Identify which cell holds the provided text, then report its [x, y] central coordinate. 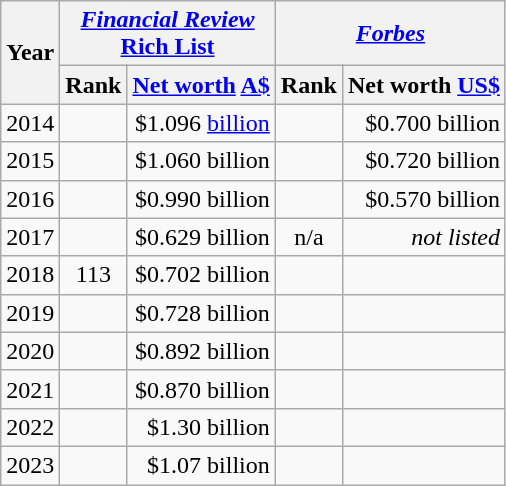
$0.702 billion [201, 275]
$1.07 billion [201, 465]
Forbes [390, 34]
2021 [30, 389]
$0.570 billion [424, 199]
2018 [30, 275]
2014 [30, 123]
2019 [30, 313]
$0.720 billion [424, 161]
$0.870 billion [201, 389]
2016 [30, 199]
$0.892 billion [201, 351]
Net worth A$ [201, 85]
2023 [30, 465]
Financial ReviewRich List [168, 34]
$0.728 billion [201, 313]
2022 [30, 427]
$1.060 billion [201, 161]
2015 [30, 161]
2017 [30, 237]
2020 [30, 351]
$1.30 billion [201, 427]
n/a [308, 237]
113 [94, 275]
$1.096 billion [201, 123]
Year [30, 52]
$0.700 billion [424, 123]
$0.629 billion [201, 237]
not listed [424, 237]
$0.990 billion [201, 199]
Net worth US$ [424, 85]
